From the cell containing the given text, extract its center point as [x, y] coordinate. 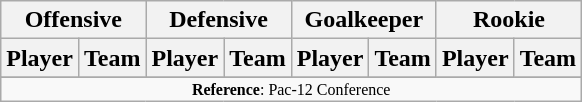
Reference: Pac-12 Conference [292, 89]
Goalkeeper [364, 20]
Defensive [218, 20]
Offensive [74, 20]
Rookie [508, 20]
